From the cell containing the given text, extract its center point as (X, Y) coordinate. 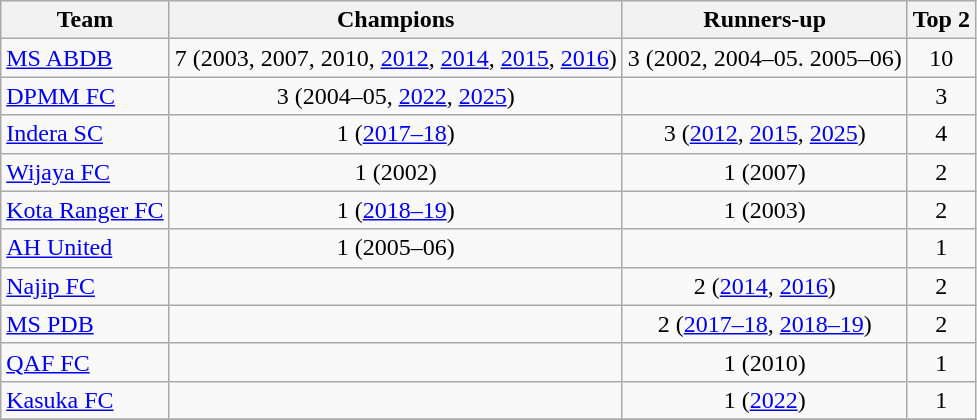
2 (2017–18, 2018–19) (764, 324)
Top 2 (941, 20)
1 (2002) (396, 172)
3 (2002, 2004–05. 2005–06) (764, 58)
Najip FC (85, 286)
2 (2014, 2016) (764, 286)
Kota Ranger FC (85, 210)
MS PDB (85, 324)
DPMM FC (85, 96)
4 (941, 134)
Runners-up (764, 20)
Indera SC (85, 134)
1 (2005–06) (396, 248)
MS ABDB (85, 58)
Wijaya FC (85, 172)
Kasuka FC (85, 400)
1 (2018–19) (396, 210)
1 (2017–18) (396, 134)
1 (2003) (764, 210)
10 (941, 58)
1 (2022) (764, 400)
Team (85, 20)
7 (2003, 2007, 2010, 2012, 2014, 2015, 2016) (396, 58)
AH United (85, 248)
Champions (396, 20)
3 (2012, 2015, 2025) (764, 134)
3 (2004–05, 2022, 2025) (396, 96)
1 (2010) (764, 362)
1 (2007) (764, 172)
QAF FC (85, 362)
3 (941, 96)
